Search for the cell housing the specified text and yield its (x, y) center coordinate. 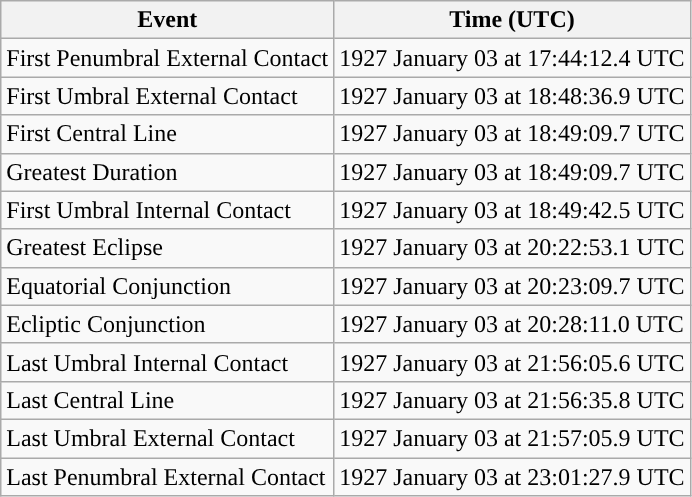
Event (168, 20)
First Central Line (168, 134)
Last Umbral Internal Contact (168, 362)
Last Central Line (168, 400)
1927 January 03 at 18:49:42.5 UTC (512, 210)
1927 January 03 at 23:01:27.9 UTC (512, 477)
1927 January 03 at 17:44:12.4 UTC (512, 58)
1927 January 03 at 20:23:09.7 UTC (512, 286)
Greatest Eclipse (168, 248)
Greatest Duration (168, 172)
Time (UTC) (512, 20)
First Umbral External Contact (168, 96)
Last Umbral External Contact (168, 438)
Ecliptic Conjunction (168, 324)
1927 January 03 at 21:57:05.9 UTC (512, 438)
First Umbral Internal Contact (168, 210)
1927 January 03 at 21:56:05.6 UTC (512, 362)
1927 January 03 at 20:22:53.1 UTC (512, 248)
1927 January 03 at 18:48:36.9 UTC (512, 96)
First Penumbral External Contact (168, 58)
1927 January 03 at 20:28:11.0 UTC (512, 324)
Equatorial Conjunction (168, 286)
1927 January 03 at 21:56:35.8 UTC (512, 400)
Last Penumbral External Contact (168, 477)
